Extract the (X, Y) coordinate from the center of the cell holding the provided text.  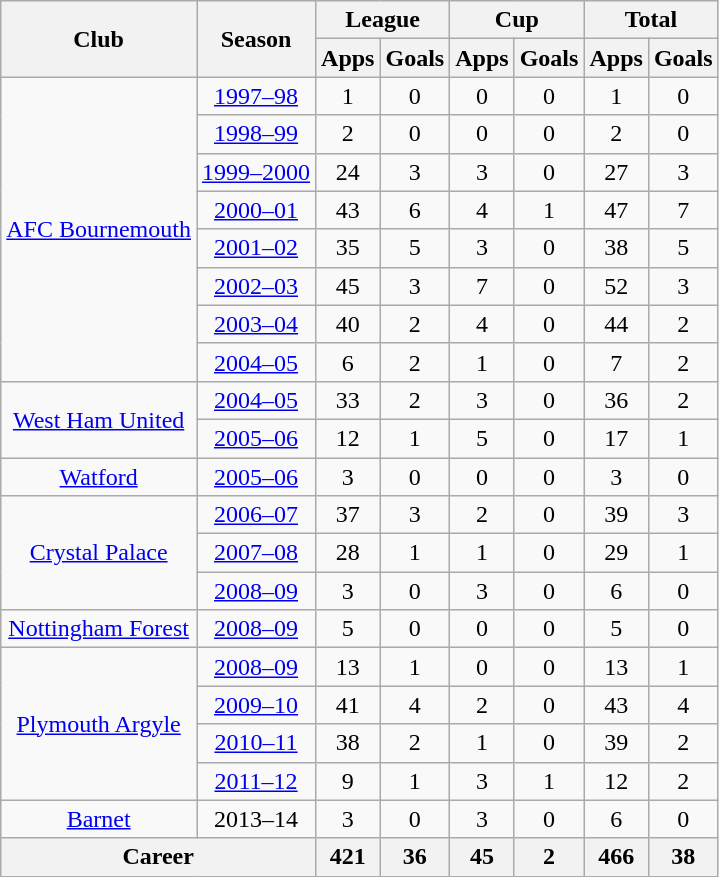
1998–99 (256, 134)
AFC Bournemouth (99, 229)
47 (616, 210)
Plymouth Argyle (99, 724)
1999–2000 (256, 172)
2001–02 (256, 248)
52 (616, 286)
2002–03 (256, 286)
Total (651, 20)
1997–98 (256, 96)
Season (256, 39)
Career (158, 857)
37 (348, 515)
2013–14 (256, 819)
421 (348, 857)
28 (348, 553)
League (383, 20)
29 (616, 553)
44 (616, 324)
466 (616, 857)
2003–04 (256, 324)
Cup (517, 20)
Club (99, 39)
Watford (99, 477)
West Ham United (99, 419)
2009–10 (256, 705)
41 (348, 705)
Crystal Palace (99, 553)
Barnet (99, 819)
17 (616, 438)
27 (616, 172)
24 (348, 172)
2000–01 (256, 210)
2010–11 (256, 743)
2006–07 (256, 515)
35 (348, 248)
Nottingham Forest (99, 629)
2011–12 (256, 781)
2007–08 (256, 553)
9 (348, 781)
40 (348, 324)
33 (348, 400)
